Provide the (X, Y) coordinate of the cell's center where the given text is located.  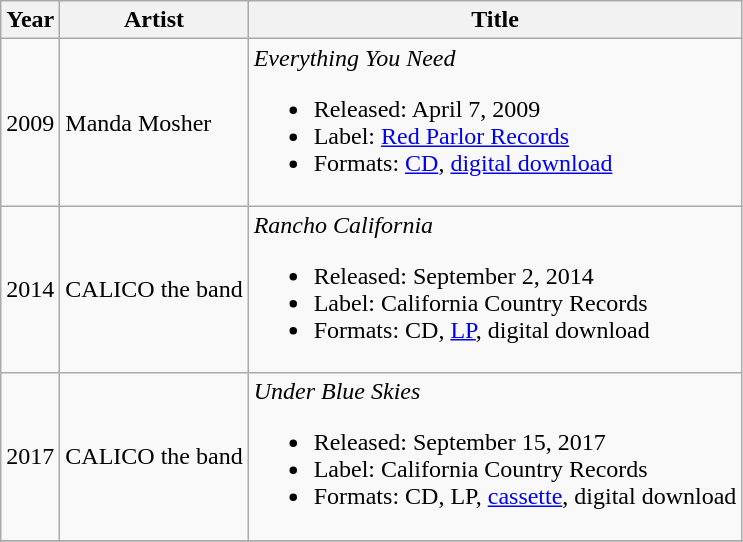
Under Blue SkiesReleased: September 15, 2017Label: California Country RecordsFormats: CD, LP, cassette, digital download (495, 456)
Rancho CaliforniaReleased: September 2, 2014Label: California Country RecordsFormats: CD, LP, digital download (495, 290)
Manda Mosher (154, 122)
2014 (30, 290)
Title (495, 20)
Year (30, 20)
Everything You NeedReleased: April 7, 2009Label: Red Parlor RecordsFormats: CD, digital download (495, 122)
2009 (30, 122)
Artist (154, 20)
2017 (30, 456)
